Provide the [X, Y] coordinate of the cell's center where the given text is located.  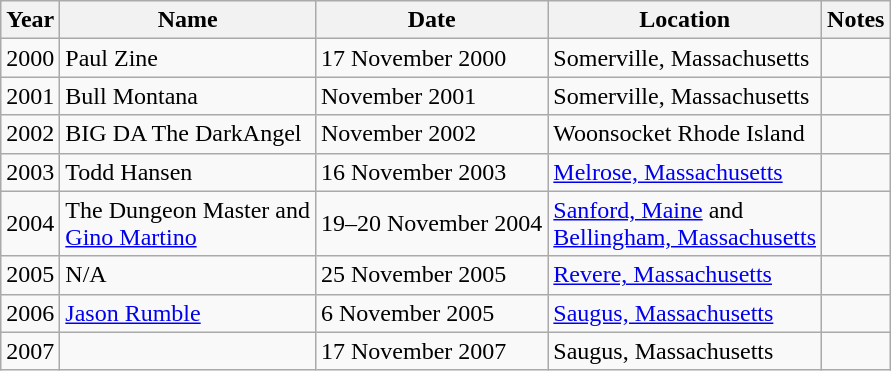
November 2002 [431, 134]
6 November 2005 [431, 313]
17 November 2007 [431, 351]
Jason Rumble [188, 313]
N/A [188, 275]
2005 [30, 275]
2001 [30, 96]
2002 [30, 134]
2006 [30, 313]
Woonsocket Rhode Island [685, 134]
Location [685, 20]
Sanford, Maine andBellingham, Massachusetts [685, 224]
19–20 November 2004 [431, 224]
The Dungeon Master andGino Martino [188, 224]
Paul Zine [188, 58]
Todd Hansen [188, 172]
Date [431, 20]
Melrose, Massachusetts [685, 172]
25 November 2005 [431, 275]
November 2001 [431, 96]
17 November 2000 [431, 58]
Year [30, 20]
Bull Montana [188, 96]
2003 [30, 172]
2000 [30, 58]
16 November 2003 [431, 172]
BIG DA The DarkAngel [188, 134]
Revere, Massachusetts [685, 275]
Name [188, 20]
Notes [856, 20]
2007 [30, 351]
2004 [30, 224]
